Provide the (X, Y) coordinate of the cell's center where the given text is located.  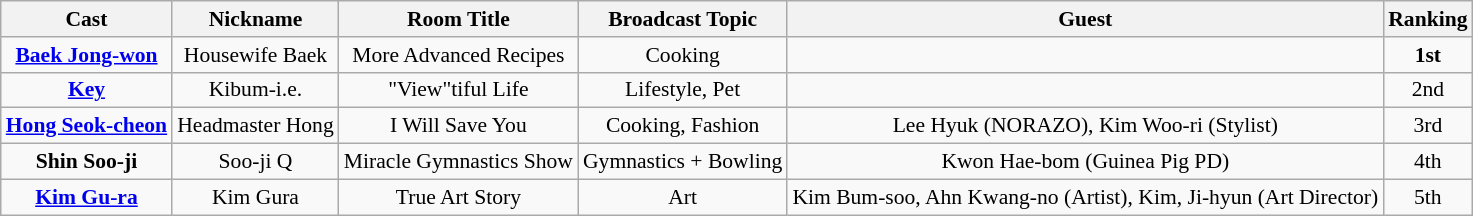
2nd (1428, 90)
Miracle Gymnastics Show (458, 162)
Art (682, 197)
Kibum-i.e. (256, 90)
Guest (1085, 19)
Lee Hyuk (NORAZO), Kim Woo-ri (Stylist) (1085, 126)
Soo-ji Q (256, 162)
Hong Seok-cheon (86, 126)
"View"tiful Life (458, 90)
Key (86, 90)
Nickname (256, 19)
Baek Jong-won (86, 55)
Kwon Hae-bom (Guinea Pig PD) (1085, 162)
4th (1428, 162)
Kim Bum-soo, Ahn Kwang-no (Artist), Kim, Ji-hyun (Art Director) (1085, 197)
More Advanced Recipes (458, 55)
5th (1428, 197)
Gymnastics + Bowling (682, 162)
I Will Save You (458, 126)
Cooking, Fashion (682, 126)
Kim Gu-ra (86, 197)
Cooking (682, 55)
True Art Story (458, 197)
Kim Gura (256, 197)
Shin Soo-ji (86, 162)
Room Title (458, 19)
Ranking (1428, 19)
Headmaster Hong (256, 126)
3rd (1428, 126)
Cast (86, 19)
Housewife Baek (256, 55)
1st (1428, 55)
Broadcast Topic (682, 19)
Lifestyle, Pet (682, 90)
